Detect which cell encompasses the target text, then output its (X, Y) center coordinate. 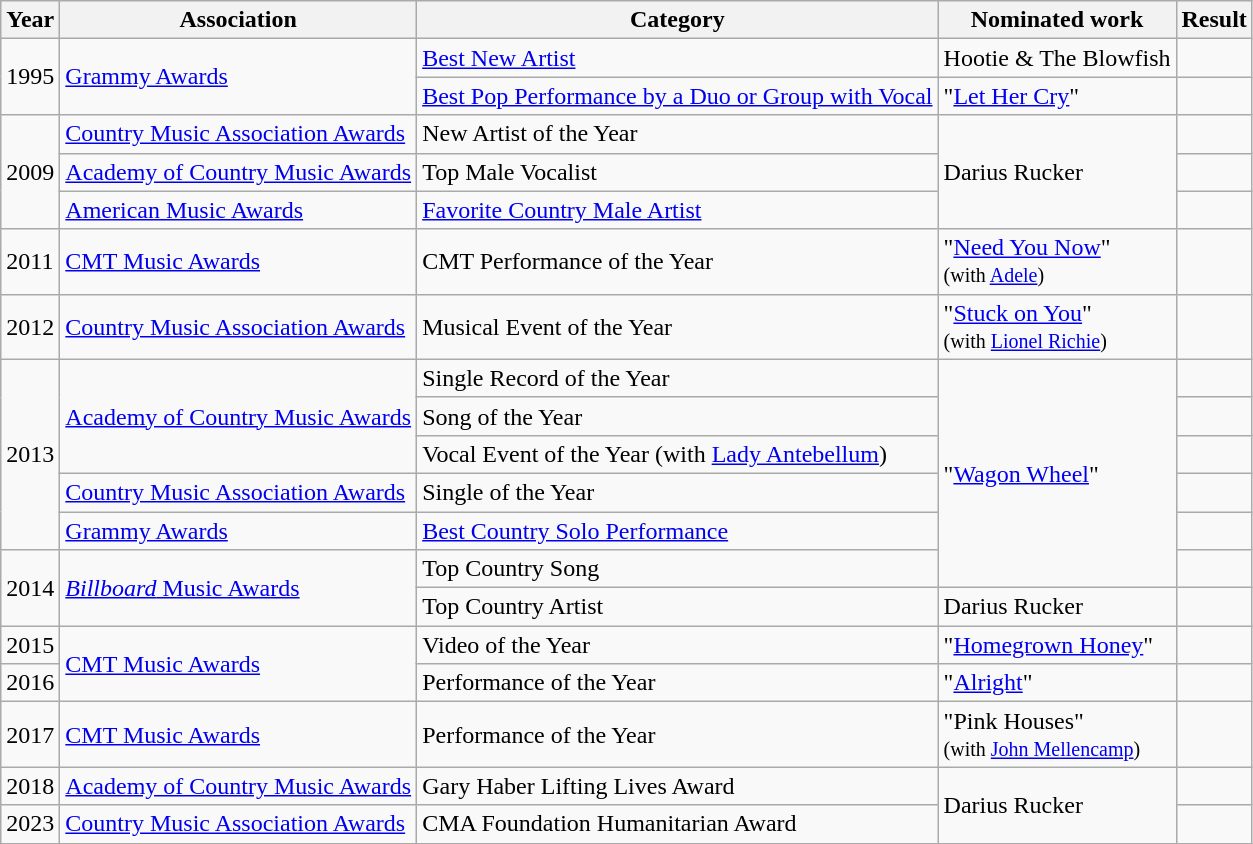
"Stuck on You" (with Lionel Richie) (1057, 326)
Association (238, 20)
2013 (30, 454)
2009 (30, 172)
2018 (30, 786)
Nominated work (1057, 20)
Single of the Year (678, 492)
"Alright" (1057, 683)
Top Country Artist (678, 607)
CMA Foundation Humanitarian Award (678, 824)
"Need You Now" (with Adele) (1057, 262)
Category (678, 20)
2014 (30, 588)
Vocal Event of the Year (with Lady Antebellum) (678, 454)
2017 (30, 734)
"Wagon Wheel" (1057, 473)
"Let Her Cry" (1057, 96)
Song of the Year (678, 416)
2016 (30, 683)
"Homegrown Honey" (1057, 645)
2012 (30, 326)
Year (30, 20)
Top Male Vocalist (678, 172)
Best New Artist (678, 58)
"Pink Houses"(with John Mellencamp) (1057, 734)
Favorite Country Male Artist (678, 210)
Musical Event of the Year (678, 326)
2015 (30, 645)
New Artist of the Year (678, 134)
CMT Performance of the Year (678, 262)
Top Country Song (678, 569)
Billboard Music Awards (238, 588)
American Music Awards (238, 210)
Best Country Solo Performance (678, 531)
Single Record of the Year (678, 378)
2023 (30, 824)
Result (1214, 20)
Hootie & The Blowfish (1057, 58)
2011 (30, 262)
Video of the Year (678, 645)
1995 (30, 77)
Gary Haber Lifting Lives Award (678, 786)
Best Pop Performance by a Duo or Group with Vocal (678, 96)
